Detect which cell encompasses the target text, then output its (x, y) center coordinate. 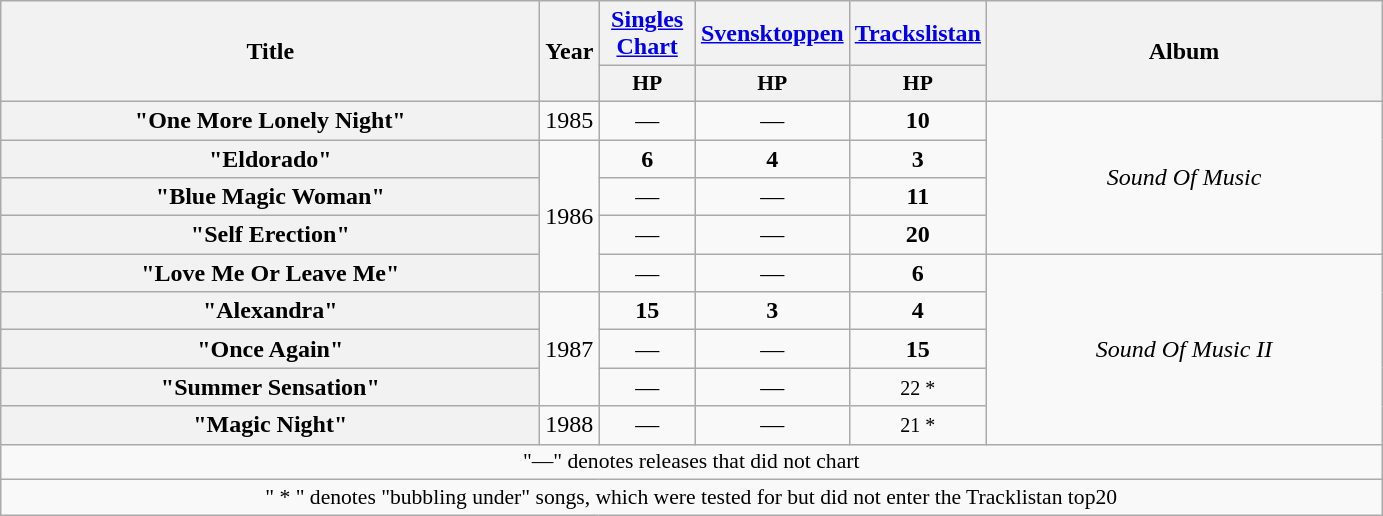
"Alexandra" (270, 311)
Album (1184, 52)
1987 (570, 349)
Title (270, 52)
22 * (918, 387)
Sound Of Music (1184, 177)
Year (570, 52)
Sound Of Music II (1184, 349)
1985 (570, 120)
11 (918, 197)
Trackslistan (918, 34)
"Once Again" (270, 349)
"Love Me Or Leave Me" (270, 273)
Singles Chart (648, 34)
21 * (918, 425)
"Magic Night" (270, 425)
"Eldorado" (270, 159)
10 (918, 120)
Svensktoppen (772, 34)
"Self Erection" (270, 235)
"—" denotes releases that did not chart (692, 462)
1988 (570, 425)
20 (918, 235)
"One More Lonely Night" (270, 120)
1986 (570, 216)
" * " denotes "bubbling under" songs, which were tested for but did not enter the Tracklistan top20 (692, 498)
"Summer Sensation" (270, 387)
"Blue Magic Woman" (270, 197)
